Search for the cell housing the specified text and yield its (x, y) center coordinate. 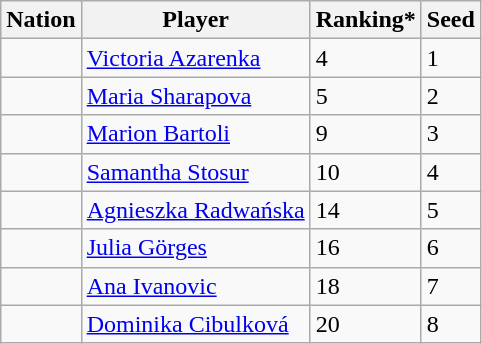
Ranking* (366, 20)
Player (196, 20)
20 (366, 324)
Julia Görges (196, 248)
Victoria Azarenka (196, 58)
9 (366, 134)
14 (366, 210)
7 (450, 286)
Samantha Stosur (196, 172)
16 (366, 248)
10 (366, 172)
Ana Ivanovic (196, 286)
6 (450, 248)
8 (450, 324)
Seed (450, 20)
3 (450, 134)
Marion Bartoli (196, 134)
18 (366, 286)
Agnieszka Radwańska (196, 210)
Dominika Cibulková (196, 324)
2 (450, 96)
1 (450, 58)
Nation (41, 20)
Maria Sharapova (196, 96)
